Return [x, y] of the center of cell containing provided text 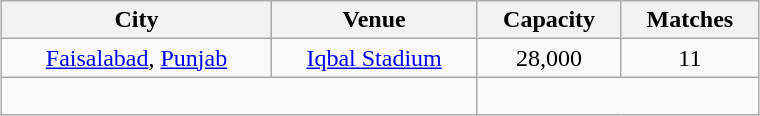
City [137, 20]
Iqbal Stadium [374, 58]
Matches [690, 20]
Venue [374, 20]
Capacity [550, 20]
11 [690, 58]
28,000 [550, 58]
Faisalabad, Punjab [137, 58]
